Search for the cell housing the specified text and yield its [X, Y] center coordinate. 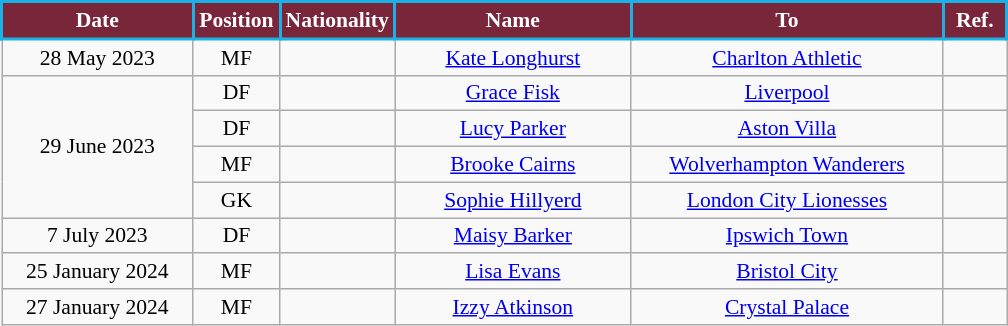
GK [236, 200]
Lisa Evans [514, 272]
Liverpool [787, 93]
Ipswich Town [787, 236]
29 June 2023 [98, 146]
Kate Longhurst [514, 57]
27 January 2024 [98, 307]
Izzy Atkinson [514, 307]
Maisy Barker [514, 236]
Sophie Hillyerd [514, 200]
Crystal Palace [787, 307]
Brooke Cairns [514, 165]
25 January 2024 [98, 272]
Grace Fisk [514, 93]
Charlton Athletic [787, 57]
Bristol City [787, 272]
Name [514, 20]
Date [98, 20]
Aston Villa [787, 129]
Wolverhampton Wanderers [787, 165]
Lucy Parker [514, 129]
7 July 2023 [98, 236]
28 May 2023 [98, 57]
To [787, 20]
London City Lionesses [787, 200]
Position [236, 20]
Nationality [338, 20]
Ref. [975, 20]
